Pinpoint the cell where the given text exists, returning its (X, Y) midpoint coordinate. 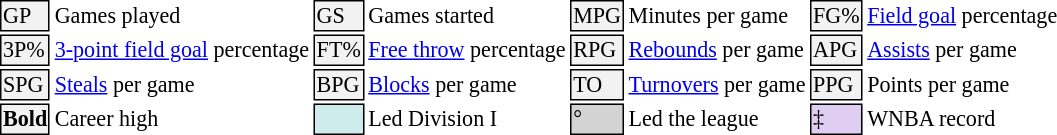
Minutes per game (717, 16)
GS (339, 16)
Blocks per game (467, 85)
Steals per game (182, 85)
Games played (182, 16)
Free throw percentage (467, 50)
3-point field goal percentage (182, 50)
RPG (597, 50)
Turnovers per game (717, 85)
BPG (339, 85)
MPG (597, 16)
PPG (836, 85)
GP (25, 16)
SPG (25, 85)
APG (836, 50)
Rebounds per game (717, 50)
Games started (467, 16)
FG% (836, 16)
FT% (339, 50)
3P% (25, 50)
TO (597, 85)
